Return [x, y] of the center of cell containing provided text 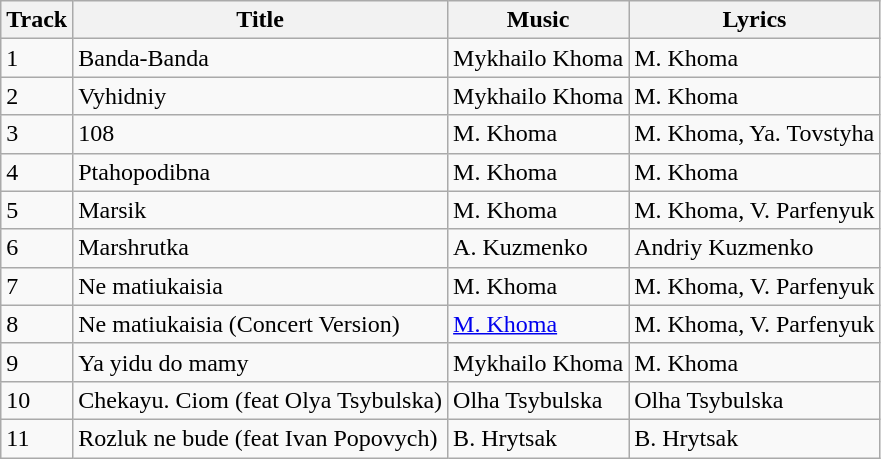
Ptahopodibna [260, 172]
Banda-Banda [260, 58]
Music [538, 20]
Marshrutka [260, 248]
Andriy Kuzmenko [755, 248]
8 [37, 324]
Ne matiukaisia (Concert Version) [260, 324]
Lyrics [755, 20]
1 [37, 58]
A. Kuzmenko [538, 248]
Track [37, 20]
4 [37, 172]
7 [37, 286]
108 [260, 134]
10 [37, 400]
Marsik [260, 210]
11 [37, 438]
5 [37, 210]
M. Khoma, Ya. Tovstyha [755, 134]
2 [37, 96]
6 [37, 248]
9 [37, 362]
Chekayu. Ciom (feat Olya Tsybulska) [260, 400]
3 [37, 134]
Title [260, 20]
Ya yidu do mamy [260, 362]
Ne matiukaisia [260, 286]
Vyhidniy [260, 96]
Rozluk ne bude (feat Ivan Popovych) [260, 438]
